Extract the [x, y] coordinate from the center of the cell holding the provided text.  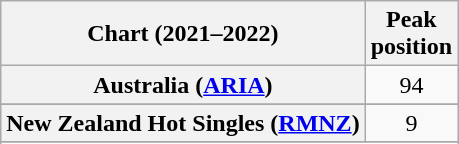
Peakposition [411, 34]
94 [411, 85]
New Zealand Hot Singles (RMNZ) [183, 123]
Chart (2021–2022) [183, 34]
Australia (ARIA) [183, 85]
9 [411, 123]
